Extract the [X, Y] coordinate from the center of the cell holding the provided text.  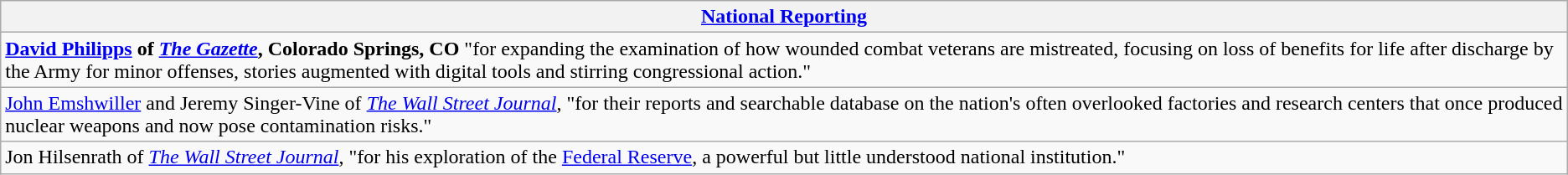
Jon Hilsenrath of The Wall Street Journal, "for his exploration of the Federal Reserve, a powerful but little understood national institution." [784, 157]
National Reporting [784, 17]
